Search for the cell housing the specified text and yield its [x, y] center coordinate. 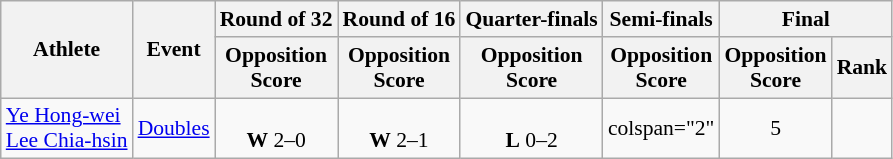
Quarter-finals [531, 19]
W 2–0 [276, 128]
colspan="2" [662, 128]
Doubles [174, 128]
Final [806, 19]
W 2–1 [400, 128]
Rank [862, 68]
Round of 16 [400, 19]
L 0–2 [531, 128]
Ye Hong-weiLee Chia-hsin [67, 128]
Semi-finals [662, 19]
Round of 32 [276, 19]
5 [776, 128]
Event [174, 50]
Athlete [67, 50]
